Find where the given text appears and provide that cell's center as (x, y) coordinate. 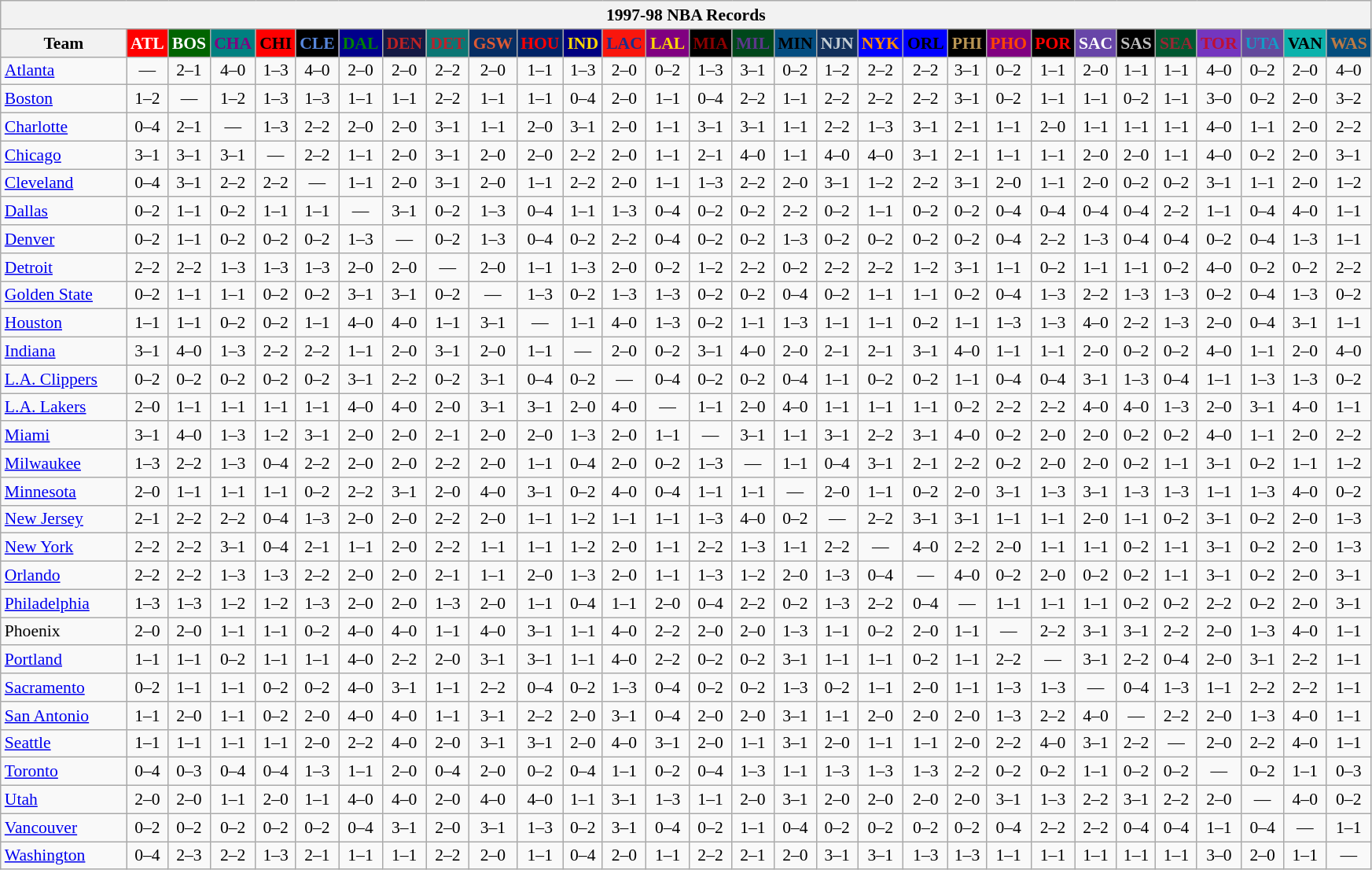
DAL (361, 43)
Milwaukee (64, 463)
Miami (64, 436)
LAC (624, 43)
Utah (64, 800)
Orlando (64, 576)
SEA (1176, 43)
GSW (494, 43)
Philadelphia (64, 603)
SAC (1096, 43)
VAN (1305, 43)
Washington (64, 856)
DET (448, 43)
MIN (795, 43)
PHO (1008, 43)
Minnesota (64, 492)
Toronto (64, 772)
PHI (967, 43)
ORL (926, 43)
New York (64, 547)
Vancouver (64, 828)
Boston (64, 99)
1997-98 NBA Records (686, 15)
L.A. Clippers (64, 379)
CLE (318, 43)
TOR (1219, 43)
SAS (1136, 43)
WAS (1349, 43)
Detroit (64, 267)
DEN (404, 43)
Sacramento (64, 688)
BOS (189, 43)
ATL (148, 43)
Phoenix (64, 632)
Dallas (64, 212)
3–2 (1349, 99)
CHI (275, 43)
Denver (64, 239)
Team (64, 43)
IND (583, 43)
Golden State (64, 295)
HOU (539, 43)
Atlanta (64, 71)
2–3 (189, 856)
Portland (64, 660)
Charlotte (64, 127)
MIA (710, 43)
POR (1053, 43)
CHA (233, 43)
Seattle (64, 743)
San Antonio (64, 716)
New Jersey (64, 519)
Cleveland (64, 183)
L.A. Lakers (64, 407)
Indiana (64, 352)
Houston (64, 323)
NYK (881, 43)
NJN (837, 43)
LAL (668, 43)
UTA (1263, 43)
Chicago (64, 155)
MIL (753, 43)
